Find where the given text appears and provide that cell's center as (x, y) coordinate. 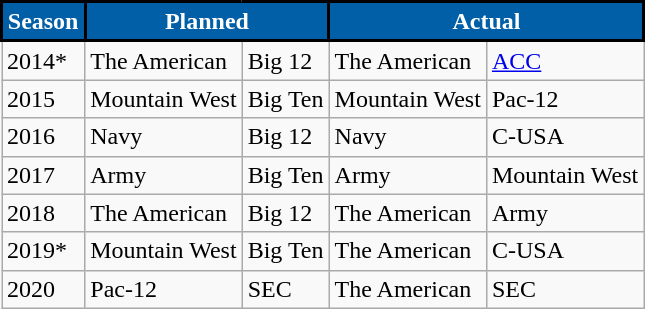
2014* (44, 60)
2020 (44, 289)
ACC (564, 60)
2015 (44, 99)
Planned (207, 22)
Season (44, 22)
2017 (44, 175)
2016 (44, 137)
2019* (44, 251)
2018 (44, 213)
Actual (486, 22)
